Provide the [X, Y] coordinate of the cell's center where the given text is located.  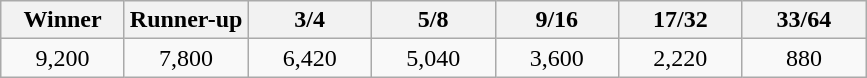
2,220 [681, 58]
9,200 [63, 58]
Runner-up [186, 20]
880 [804, 58]
17/32 [681, 20]
6,420 [310, 58]
5,040 [433, 58]
33/64 [804, 20]
5/8 [433, 20]
9/16 [557, 20]
3,600 [557, 58]
3/4 [310, 20]
7,800 [186, 58]
Winner [63, 20]
